Search for the cell housing the specified text and yield its [X, Y] center coordinate. 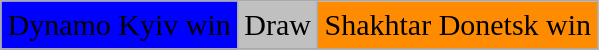
Draw [278, 25]
Shakhtar Donetsk win [458, 25]
Dynamo Kyiv win [120, 25]
